Search for the cell housing the specified text and yield its [X, Y] center coordinate. 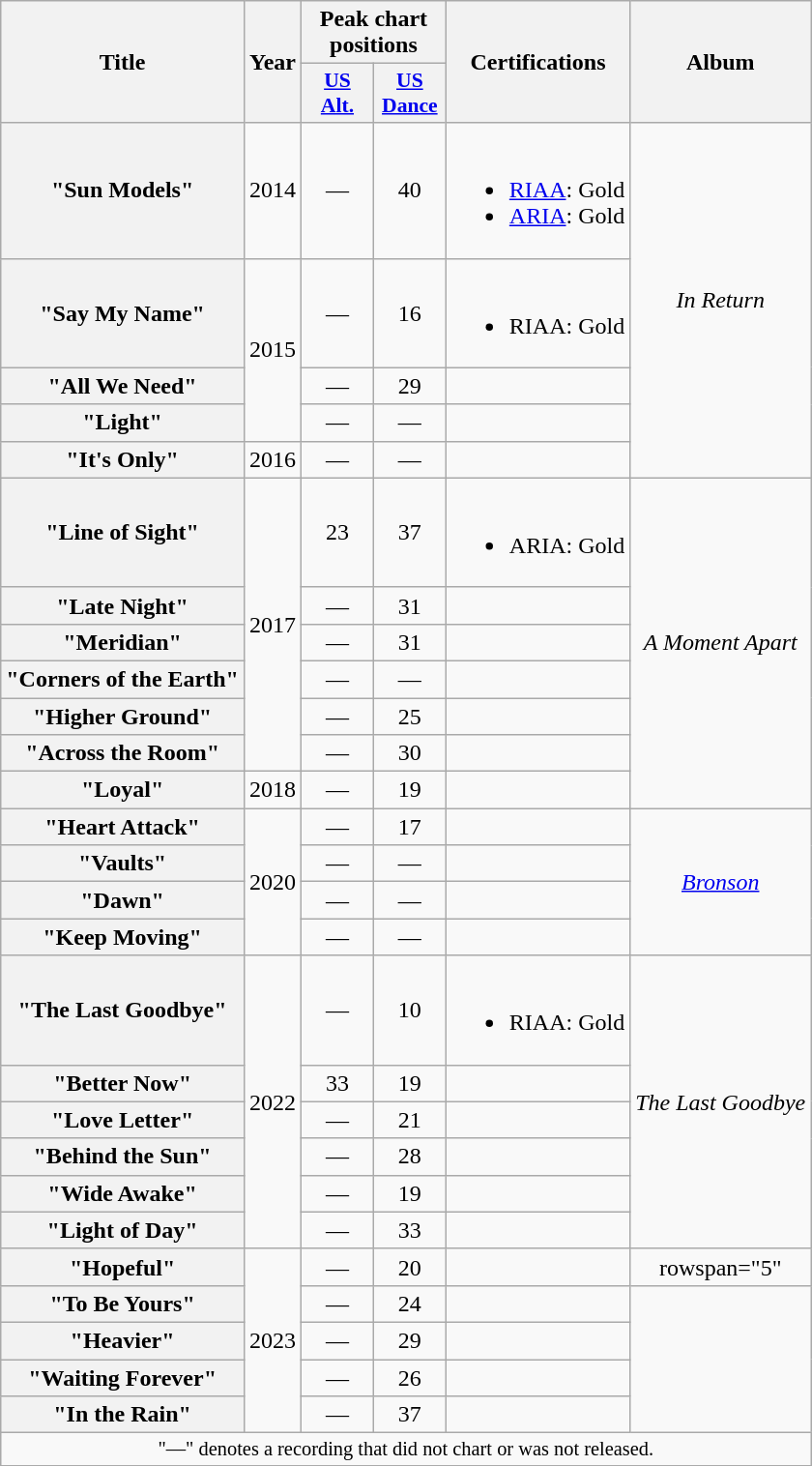
"Love Letter" [123, 1120]
A Moment Apart [721, 642]
RIAA: GoldARIA: Gold [537, 191]
"Corners of the Earth" [123, 679]
"Dawn" [123, 900]
Bronson [721, 882]
rowspan="5" [721, 1267]
30 [410, 753]
"Hopeful" [123, 1267]
"Late Night" [123, 605]
2014 [273, 191]
"In the Rain" [123, 1415]
USAlt. [336, 93]
24 [410, 1304]
2023 [273, 1340]
The Last Goodbye [721, 1102]
"Heart Attack" [123, 827]
"Say My Name" [123, 313]
"Across the Room" [123, 753]
26 [410, 1378]
40 [410, 191]
25 [410, 717]
USDance [410, 93]
Title [123, 62]
Album [721, 62]
"Keep Moving" [123, 937]
10 [410, 1010]
"Light" [123, 423]
"Wide Awake" [123, 1193]
"To Be Yours" [123, 1304]
ARIA: Gold [537, 532]
Year [273, 62]
"Light of Day" [123, 1230]
2015 [273, 350]
"Waiting Forever" [123, 1378]
Certifications [537, 62]
Peak chart positions [373, 33]
16 [410, 313]
"It's Only" [123, 459]
"—" denotes a recording that did not chart or was not released. [406, 1450]
In Return [721, 300]
"All We Need" [123, 386]
"Heavier" [123, 1340]
"Higher Ground" [123, 717]
2016 [273, 459]
"Line of Sight" [123, 532]
2020 [273, 882]
"Better Now" [123, 1083]
2017 [273, 625]
20 [410, 1267]
23 [336, 532]
28 [410, 1157]
17 [410, 827]
"Loyal" [123, 790]
21 [410, 1120]
"Sun Models" [123, 191]
2022 [273, 1102]
"Behind the Sun" [123, 1157]
"The Last Goodbye" [123, 1010]
"Meridian" [123, 642]
"Vaults" [123, 864]
2018 [273, 790]
